Pinpoint the cell where the given text exists, returning its (x, y) midpoint coordinate. 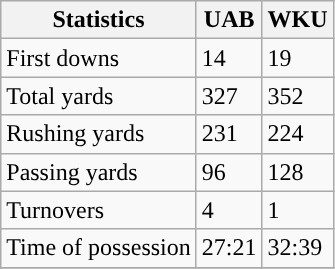
224 (298, 134)
Statistics (99, 20)
32:39 (298, 248)
14 (229, 58)
327 (229, 96)
128 (298, 172)
Turnovers (99, 210)
27:21 (229, 248)
1 (298, 210)
352 (298, 96)
First downs (99, 58)
UAB (229, 20)
Passing yards (99, 172)
WKU (298, 20)
19 (298, 58)
Rushing yards (99, 134)
Total yards (99, 96)
96 (229, 172)
Time of possession (99, 248)
4 (229, 210)
231 (229, 134)
